Extract the (X, Y) coordinate from the center of the cell holding the provided text.  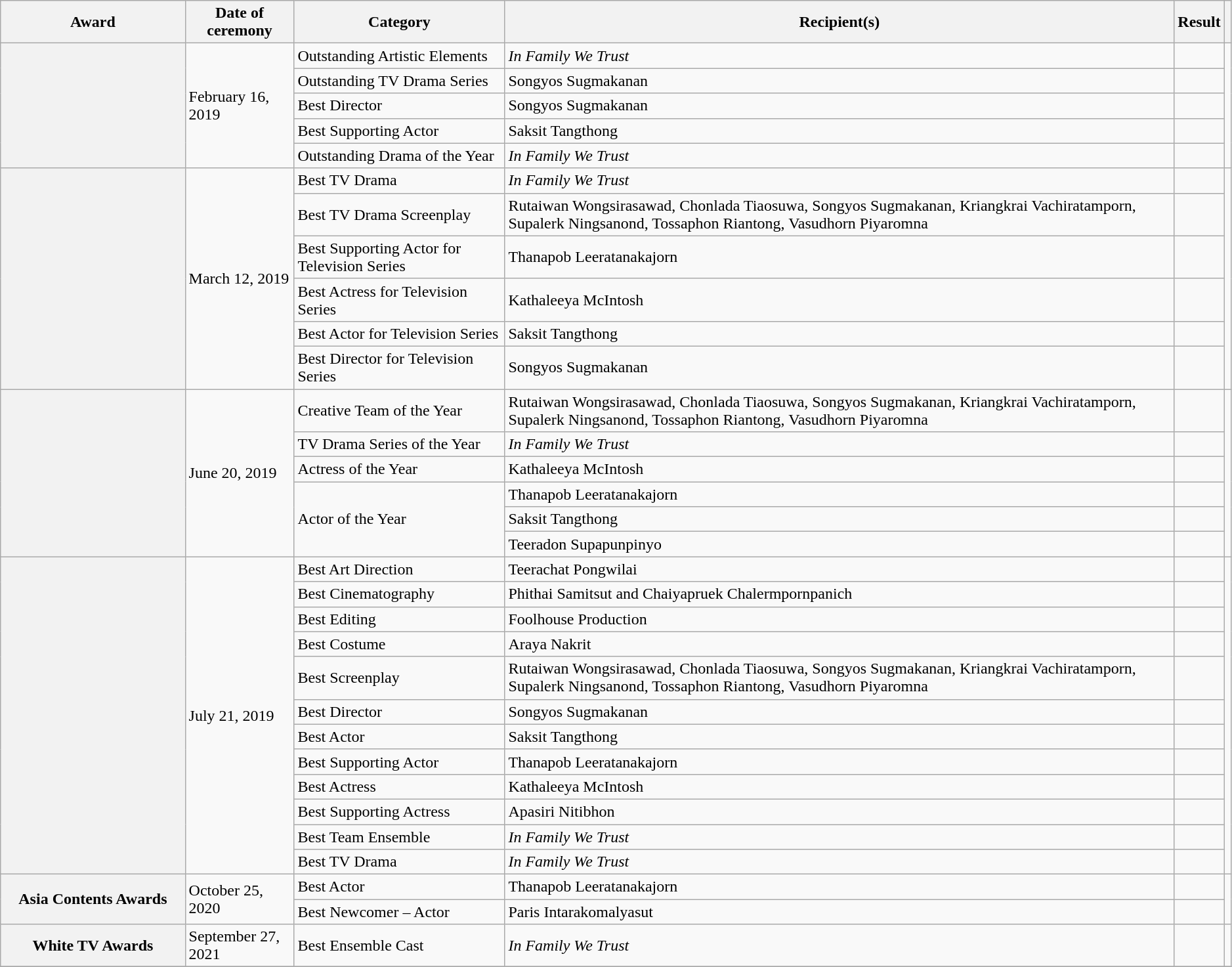
Category (399, 22)
Recipient(s) (839, 22)
Best Director for Television Series (399, 368)
Result (1199, 22)
Best Actress (399, 786)
TV Drama Series of the Year (399, 444)
Best Supporting Actress (399, 811)
Teeradon Supapunpinyo (839, 544)
Best Team Ensemble (399, 837)
Award (93, 22)
Paris Intarakomalyasut (839, 912)
October 25, 2020 (240, 899)
Best Actor for Television Series (399, 333)
July 21, 2019 (240, 716)
February 16, 2019 (240, 106)
Araya Nakrit (839, 644)
Best Cinematography (399, 594)
Outstanding TV Drama Series (399, 81)
Best Actress for Television Series (399, 299)
Best Supporting Actor for Television Series (399, 257)
Best Screenplay (399, 677)
White TV Awards (93, 945)
Best Editing (399, 619)
Actress of the Year (399, 469)
Outstanding Artistic Elements (399, 56)
Best Costume (399, 644)
Outstanding Drama of the Year (399, 156)
Teerachat Pongwilai (839, 569)
September 27, 2021 (240, 945)
Creative Team of the Year (399, 410)
March 12, 2019 (240, 278)
Date of ceremony (240, 22)
Best TV Drama Screenplay (399, 214)
Asia Contents Awards (93, 899)
Apasiri Nitibhon (839, 811)
Best Art Direction (399, 569)
June 20, 2019 (240, 473)
Best Ensemble Cast (399, 945)
Phithai Samitsut and Chaiyapruek Chalermpornpanich (839, 594)
Foolhouse Production (839, 619)
Actor of the Year (399, 519)
Best Newcomer – Actor (399, 912)
